Pinpoint the cell where the given text exists, returning its [X, Y] midpoint coordinate. 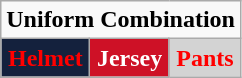
Pants [204, 58]
Jersey [130, 58]
Helmet [46, 58]
Uniform Combination [121, 20]
